From the cell containing the given text, extract its center point as (X, Y) coordinate. 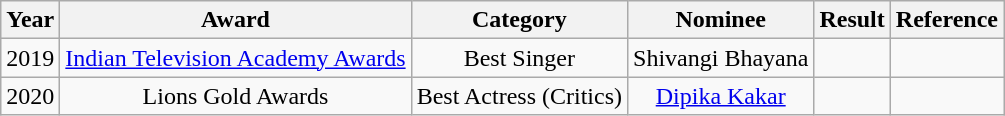
Award (236, 20)
2019 (30, 58)
Best Singer (519, 58)
Indian Television Academy Awards (236, 58)
Category (519, 20)
Lions Gold Awards (236, 96)
Result (852, 20)
Best Actress (Critics) (519, 96)
Dipika Kakar (721, 96)
Shivangi Bhayana (721, 58)
2020 (30, 96)
Year (30, 20)
Reference (946, 20)
Nominee (721, 20)
